Scan for the cell matching the given text and deliver its [X, Y] coordinate at center. 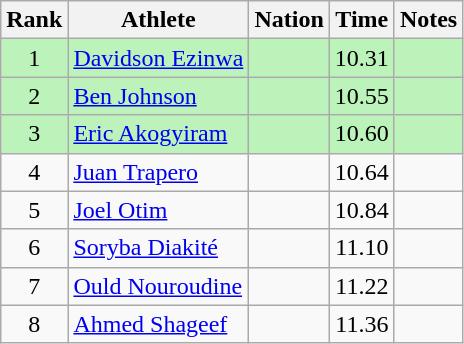
10.60 [362, 134]
Ben Johnson [158, 96]
11.22 [362, 286]
Joel Otim [158, 210]
10.31 [362, 58]
5 [34, 210]
Athlete [158, 20]
10.64 [362, 172]
Eric Akogyiram [158, 134]
1 [34, 58]
Nation [289, 20]
11.10 [362, 248]
Ould Nouroudine [158, 286]
4 [34, 172]
Davidson Ezinwa [158, 58]
Ahmed Shageef [158, 324]
7 [34, 286]
2 [34, 96]
11.36 [362, 324]
6 [34, 248]
10.55 [362, 96]
Time [362, 20]
Soryba Diakité [158, 248]
Rank [34, 20]
Juan Trapero [158, 172]
10.84 [362, 210]
Notes [428, 20]
8 [34, 324]
3 [34, 134]
